Provide the (X, Y) coordinate of the cell's center where the given text is located.  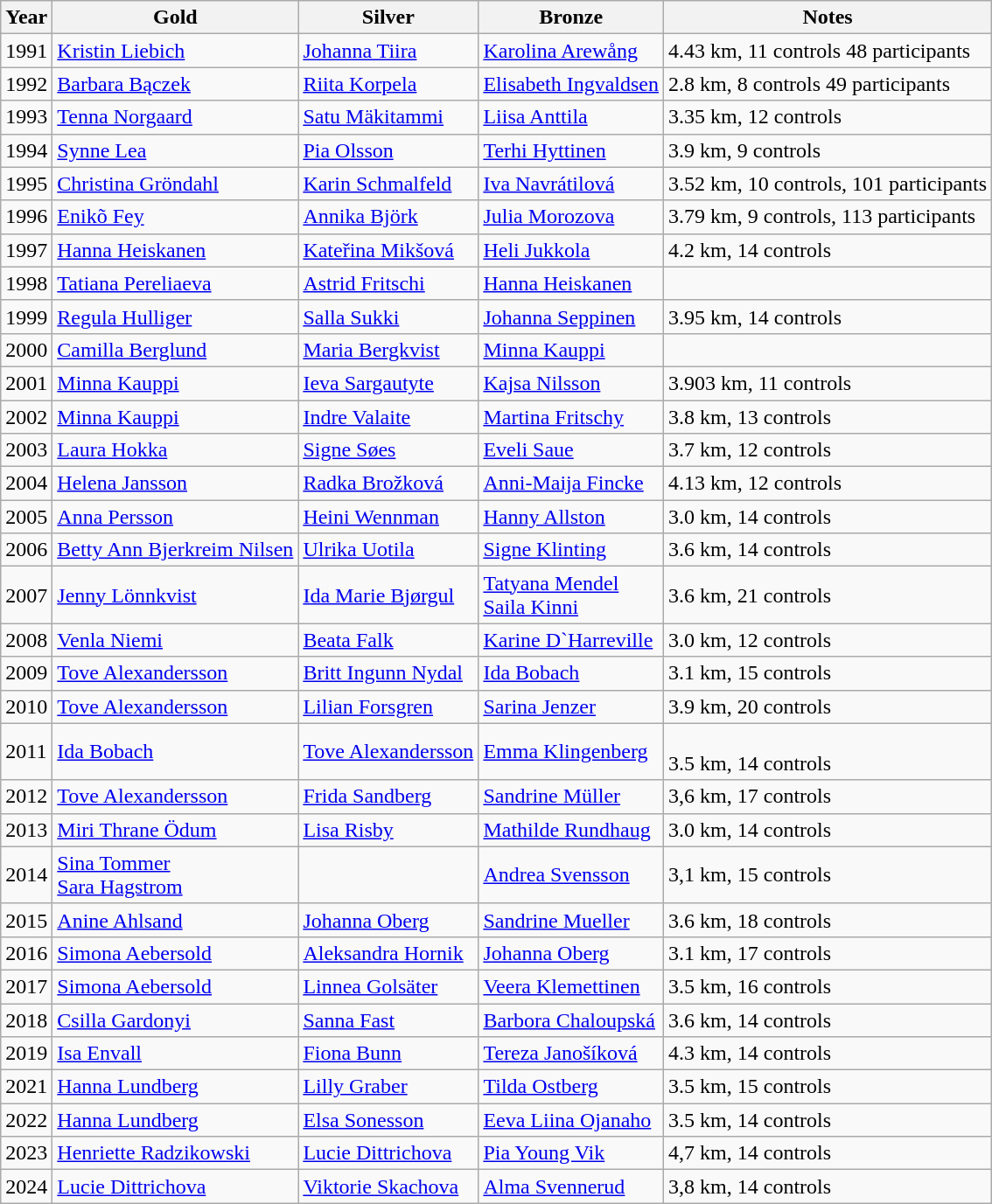
Notes (828, 17)
2001 (26, 383)
2012 (26, 797)
3,6 km, 17 controls (828, 797)
4.43 km, 11 controls 48 participants (828, 51)
Lisa Risby (388, 830)
2005 (26, 517)
Tatyana Mendel Saila Kinni (571, 595)
Anine Ahlsand (175, 920)
Helena Jansson (175, 484)
4.2 km, 14 controls (828, 250)
Kajsa Nilsson (571, 383)
Britt Ingunn Nydal (388, 673)
Isa Envall (175, 1054)
Elisabeth Ingvaldsen (571, 84)
Barbara Bączek (175, 84)
2008 (26, 640)
3.8 km, 13 controls (828, 417)
Karin Schmalfeld (388, 184)
2010 (26, 706)
Emma Klingenberg (571, 752)
Sarina Jenzer (571, 706)
Riita Korpela (388, 84)
4.13 km, 12 controls (828, 484)
Radka Brožková (388, 484)
2000 (26, 350)
2004 (26, 484)
Betty Ann Bjerkreim Nilsen (175, 550)
2023 (26, 1153)
Christina Gröndahl (175, 184)
Maria Bergkvist (388, 350)
Linnea Golsäter (388, 986)
3.5 km, 15 controls (828, 1087)
2024 (26, 1187)
Martina Fritschy (571, 417)
Regula Hulliger (175, 317)
1998 (26, 283)
2016 (26, 953)
2017 (26, 986)
Salla Sukki (388, 317)
1992 (26, 84)
Indre Valaite (388, 417)
Aleksandra Hornik (388, 953)
Tilda Ostberg (571, 1087)
Csilla Gardonyi (175, 1020)
Satu Mäkitammi (388, 117)
Anni-Maija Fincke (571, 484)
3,1 km, 15 controls (828, 874)
Julia Morozova (571, 217)
Lilly Graber (388, 1087)
Barbora Chaloupská (571, 1020)
Signe Søes (388, 450)
Hanny Allston (571, 517)
Viktorie Skachova (388, 1187)
3.6 km, 21 controls (828, 595)
Sina Tommer Sara Hagstrom (175, 874)
Sandrine Müller (571, 797)
Camilla Berglund (175, 350)
3.0 km, 12 controls (828, 640)
Jenny Lönnkvist (175, 595)
Kristin Liebich (175, 51)
Beata Falk (388, 640)
Fiona Bunn (388, 1054)
3.5 km, 16 controls (828, 986)
Sanna Fast (388, 1020)
2015 (26, 920)
2003 (26, 450)
1999 (26, 317)
3.9 km, 20 controls (828, 706)
2018 (26, 1020)
2011 (26, 752)
3.1 km, 15 controls (828, 673)
Venla Niemi (175, 640)
3.79 km, 9 controls, 113 participants (828, 217)
Heini Wennman (388, 517)
2021 (26, 1087)
Pia Young Vik (571, 1153)
Ida Marie Bjørgul (388, 595)
Veera Klemettinen (571, 986)
1994 (26, 150)
Henriette Radzikowski (175, 1153)
1996 (26, 217)
2007 (26, 595)
4.3 km, 14 controls (828, 1054)
Miri Thrane Ödum (175, 830)
Karine D`Harreville (571, 640)
Johanna Seppinen (571, 317)
1997 (26, 250)
Heli Jukkola (571, 250)
Terhi Hyttinen (571, 150)
2.8 km, 8 controls 49 participants (828, 84)
Sandrine Mueller (571, 920)
Karolina Arewång (571, 51)
Johanna Tiira (388, 51)
1991 (26, 51)
3.9 km, 9 controls (828, 150)
Tereza Janošíková (571, 1054)
Gold (175, 17)
2009 (26, 673)
3.95 km, 14 controls (828, 317)
Liisa Anttila (571, 117)
4,7 km, 14 controls (828, 1153)
3.6 km, 18 controls (828, 920)
Iva Navrátilová (571, 184)
2013 (26, 830)
Eveli Saue (571, 450)
3.903 km, 11 controls (828, 383)
3.52 km, 10 controls, 101 participants (828, 184)
2014 (26, 874)
Laura Hokka (175, 450)
Signe Klinting (571, 550)
Ieva Sargautyte (388, 383)
Tatiana Pereliaeva (175, 283)
2019 (26, 1054)
Kateřina Mikšová (388, 250)
Ulrika Uotila (388, 550)
3.7 km, 12 controls (828, 450)
3.35 km, 12 controls (828, 117)
Mathilde Rundhaug (571, 830)
3.1 km, 17 controls (828, 953)
Alma Svennerud (571, 1187)
Anna Persson (175, 517)
2006 (26, 550)
Synne Lea (175, 150)
Annika Björk (388, 217)
Enikõ Fey (175, 217)
1993 (26, 117)
2002 (26, 417)
Pia Olsson (388, 150)
Eeva Liina Ojanaho (571, 1120)
1995 (26, 184)
Frida Sandberg (388, 797)
Year (26, 17)
Lilian Forsgren (388, 706)
Silver (388, 17)
2022 (26, 1120)
3,8 km, 14 controls (828, 1187)
Bronze (571, 17)
Astrid Fritschi (388, 283)
Tenna Norgaard (175, 117)
Andrea Svensson (571, 874)
Elsa Sonesson (388, 1120)
